Pinpoint the cell where the given text exists, returning its (X, Y) midpoint coordinate. 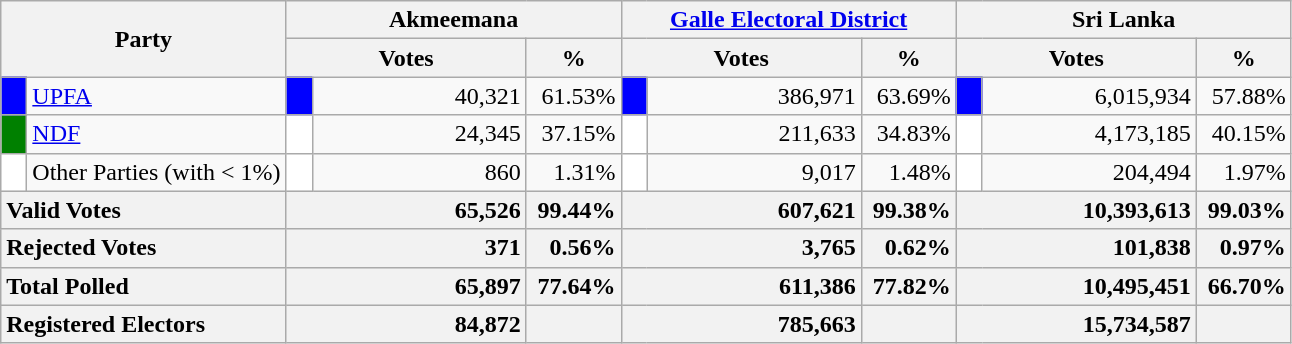
Galle Electoral District (788, 20)
24,345 (419, 134)
Registered Electors (144, 324)
204,494 (1089, 172)
77.82% (908, 286)
NDF (156, 134)
0.62% (908, 248)
Rejected Votes (144, 248)
Other Parties (with < 1%) (156, 172)
0.56% (574, 248)
10,393,613 (1076, 210)
77.64% (574, 286)
9,017 (754, 172)
UPFA (156, 96)
860 (419, 172)
34.83% (908, 134)
Total Polled (144, 286)
40,321 (419, 96)
40.15% (1244, 134)
1.97% (1244, 172)
63.69% (908, 96)
66.70% (1244, 286)
15,734,587 (1076, 324)
99.44% (574, 210)
61.53% (574, 96)
Party (144, 39)
101,838 (1076, 248)
57.88% (1244, 96)
371 (406, 248)
Sri Lanka (1124, 20)
785,663 (741, 324)
99.38% (908, 210)
1.31% (574, 172)
Akmeemana (454, 20)
65,526 (406, 210)
0.97% (1244, 248)
386,971 (754, 96)
3,765 (741, 248)
37.15% (574, 134)
4,173,185 (1089, 134)
65,897 (406, 286)
Valid Votes (144, 210)
611,386 (741, 286)
84,872 (406, 324)
6,015,934 (1089, 96)
607,621 (741, 210)
211,633 (754, 134)
99.03% (1244, 210)
1.48% (908, 172)
10,495,451 (1076, 286)
